Extract the (X, Y) coordinate from the center of the cell holding the provided text.  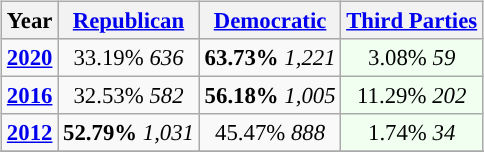
2016 (30, 96)
2012 (30, 133)
45.47% 888 (270, 133)
Republican (129, 21)
56.18% 1,005 (270, 96)
33.19% 636 (129, 58)
Year (30, 21)
32.53% 582 (129, 96)
1.74% 34 (412, 133)
Third Parties (412, 21)
Democratic (270, 21)
52.79% 1,031 (129, 133)
3.08% 59 (412, 58)
11.29% 202 (412, 96)
2020 (30, 58)
63.73% 1,221 (270, 58)
